Determine the [x, y] coordinate at the center of the cell enclosing the given text.  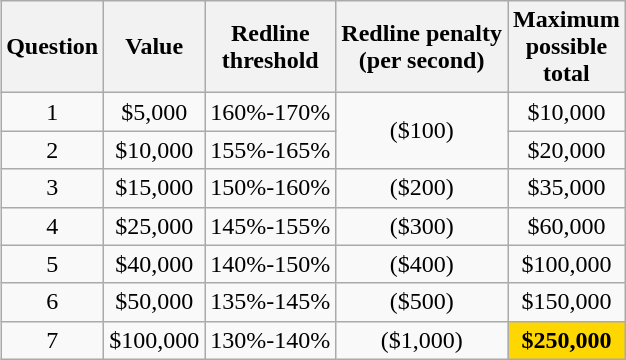
$35,000 [567, 188]
5 [52, 264]
Redline penalty(per second) [422, 47]
7 [52, 340]
($200) [422, 188]
$20,000 [567, 150]
135%-145% [270, 302]
155%-165% [270, 150]
$50,000 [154, 302]
145%-155% [270, 226]
($1,000) [422, 340]
Redlinethreshold [270, 47]
$25,000 [154, 226]
2 [52, 150]
Maximumpossibletotal [567, 47]
$250,000 [567, 340]
($100) [422, 131]
$60,000 [567, 226]
($500) [422, 302]
130%-140% [270, 340]
1 [52, 112]
$40,000 [154, 264]
$150,000 [567, 302]
Value [154, 47]
$15,000 [154, 188]
150%-160% [270, 188]
4 [52, 226]
160%-170% [270, 112]
140%-150% [270, 264]
($400) [422, 264]
6 [52, 302]
$5,000 [154, 112]
Question [52, 47]
($300) [422, 226]
3 [52, 188]
